Pinpoint the cell where the given text exists, returning its (x, y) midpoint coordinate. 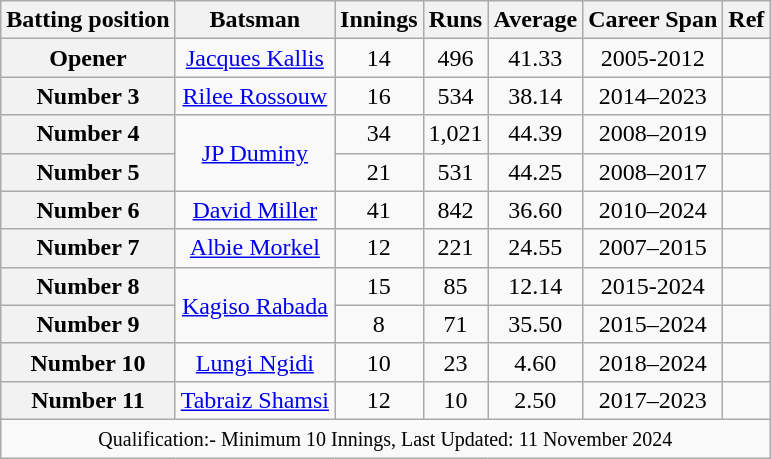
Average (536, 20)
2018–2024 (653, 362)
4.60 (536, 362)
Jacques Kallis (254, 58)
Tabraiz Shamsi (254, 400)
15 (379, 286)
14 (379, 58)
12.14 (536, 286)
Qualification:- Minimum 10 Innings, Last Updated: 11 November 2024 (386, 438)
534 (456, 96)
21 (379, 172)
34 (379, 134)
David Miller (254, 210)
496 (456, 58)
Kagiso Rabada (254, 305)
Number 10 (88, 362)
Innings (379, 20)
221 (456, 248)
2005-2012 (653, 58)
23 (456, 362)
71 (456, 324)
Number 6 (88, 210)
Runs (456, 20)
2008–2019 (653, 134)
36.60 (536, 210)
44.39 (536, 134)
Rilee Rossouw (254, 96)
Number 3 (88, 96)
41.33 (536, 58)
8 (379, 324)
2014–2023 (653, 96)
2.50 (536, 400)
Albie Morkel (254, 248)
Number 4 (88, 134)
842 (456, 210)
35.50 (536, 324)
2008–2017 (653, 172)
85 (456, 286)
Number 8 (88, 286)
Number 7 (88, 248)
Number 11 (88, 400)
41 (379, 210)
Batting position (88, 20)
2015-2024 (653, 286)
38.14 (536, 96)
2017–2023 (653, 400)
2010–2024 (653, 210)
1,021 (456, 134)
Lungi Ngidi (254, 362)
16 (379, 96)
JP Duminy (254, 153)
2007–2015 (653, 248)
Opener (88, 58)
Ref (746, 20)
531 (456, 172)
2015–2024 (653, 324)
Career Span (653, 20)
24.55 (536, 248)
Number 5 (88, 172)
44.25 (536, 172)
Number 9 (88, 324)
Batsman (254, 20)
